Return (x, y) of the center of cell containing provided text 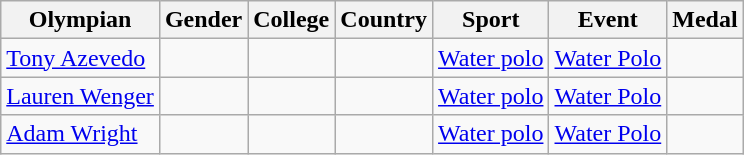
Adam Wright (80, 134)
Medal (705, 20)
Sport (491, 20)
College (292, 20)
Tony Azevedo (80, 58)
Event (608, 20)
Gender (203, 20)
Lauren Wenger (80, 96)
Country (384, 20)
Olympian (80, 20)
